Find where the given text appears and provide that cell's center as (x, y) coordinate. 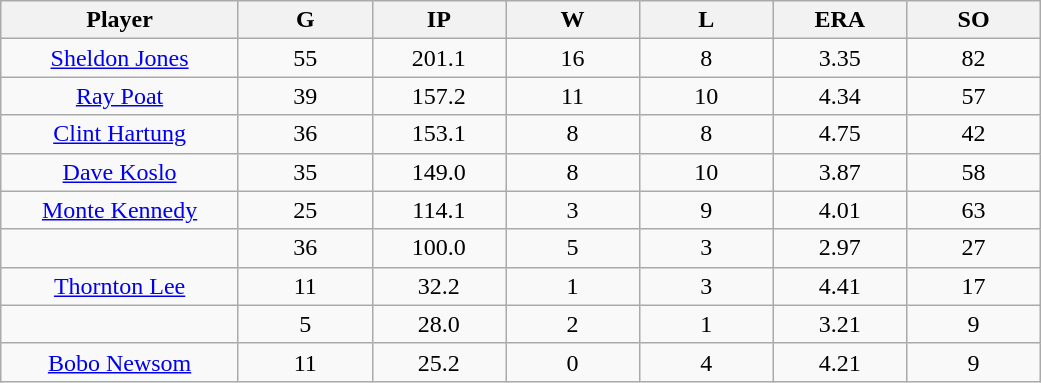
35 (305, 172)
W (573, 20)
3.21 (840, 324)
114.1 (439, 210)
58 (974, 172)
Bobo Newsom (120, 362)
4.34 (840, 96)
149.0 (439, 172)
L (706, 20)
ERA (840, 20)
Clint Hartung (120, 134)
4.01 (840, 210)
57 (974, 96)
25 (305, 210)
2 (573, 324)
4 (706, 362)
SO (974, 20)
4.75 (840, 134)
Dave Koslo (120, 172)
27 (974, 248)
28.0 (439, 324)
0 (573, 362)
201.1 (439, 58)
Ray Poat (120, 96)
157.2 (439, 96)
39 (305, 96)
82 (974, 58)
16 (573, 58)
3.35 (840, 58)
3.87 (840, 172)
Sheldon Jones (120, 58)
100.0 (439, 248)
55 (305, 58)
G (305, 20)
42 (974, 134)
Thornton Lee (120, 286)
32.2 (439, 286)
2.97 (840, 248)
63 (974, 210)
17 (974, 286)
4.21 (840, 362)
4.41 (840, 286)
25.2 (439, 362)
153.1 (439, 134)
Player (120, 20)
IP (439, 20)
Monte Kennedy (120, 210)
